Identify which cell holds the provided text, then report its [X, Y] central coordinate. 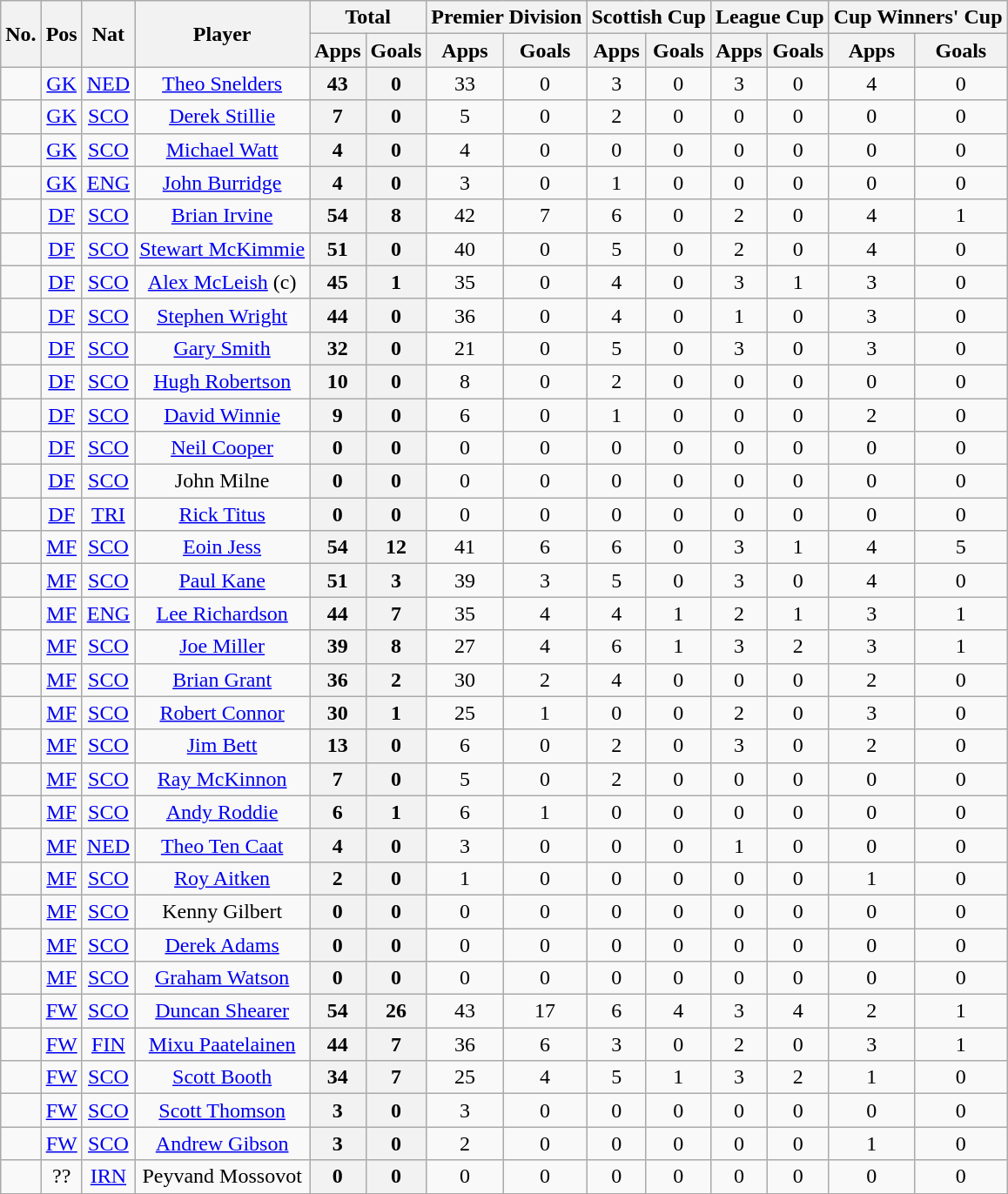
Scott Booth [223, 1077]
Nat [108, 34]
33 [465, 84]
Mixu Paatelainen [223, 1044]
Derek Stillie [223, 117]
TRI [108, 514]
10 [338, 381]
40 [465, 249]
Neil Cooper [223, 448]
John Milne [223, 481]
Stewart McKimmie [223, 249]
21 [465, 348]
Total [368, 17]
Player [223, 34]
Lee Richardson [223, 614]
Andy Roddie [223, 812]
FIN [108, 1044]
League Cup [769, 17]
Derek Adams [223, 944]
Cup Winners' Cup [917, 17]
27 [465, 647]
Rick Titus [223, 514]
45 [338, 282]
Ray McKinnon [223, 779]
Premier Division [507, 17]
Graham Watson [223, 978]
34 [338, 1077]
John Burridge [223, 183]
32 [338, 348]
12 [396, 547]
Stephen Wright [223, 315]
Brian Irvine [223, 216]
Peyvand Mossovot [223, 1177]
42 [465, 216]
David Winnie [223, 415]
Alex McLeish (c) [223, 282]
No. [21, 34]
?? [61, 1177]
Hugh Robertson [223, 381]
Gary Smith [223, 348]
Paul Kane [223, 580]
Eoin Jess [223, 547]
Duncan Shearer [223, 1011]
41 [465, 547]
Roy Aitken [223, 878]
Scott Thomson [223, 1110]
IRN [108, 1177]
13 [338, 746]
Theo Snelders [223, 84]
9 [338, 415]
Kenny Gilbert [223, 911]
26 [396, 1011]
Theo Ten Caat [223, 845]
Pos [61, 34]
Joe Miller [223, 647]
Robert Connor [223, 713]
Scottish Cup [648, 17]
Jim Bett [223, 746]
Andrew Gibson [223, 1144]
Brian Grant [223, 680]
Michael Watt [223, 150]
17 [545, 1011]
